Extract the [x, y] coordinate from the center of the cell holding the provided text.  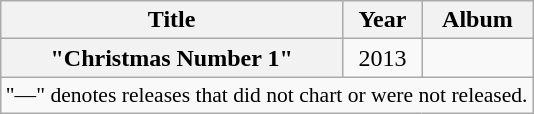
Album [477, 20]
"—" denotes releases that did not chart or were not released. [267, 95]
"Christmas Number 1" [172, 58]
2013 [383, 58]
Year [383, 20]
Title [172, 20]
